Search for the cell housing the specified text and yield its [x, y] center coordinate. 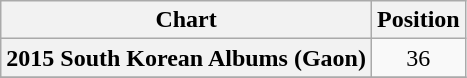
Position [418, 20]
36 [418, 58]
2015 South Korean Albums (Gaon) [186, 58]
Chart [186, 20]
